Scan for the cell matching the given text and deliver its (x, y) coordinate at center. 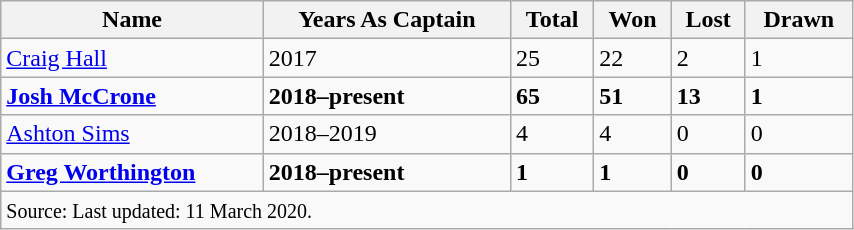
Years As Captain (386, 20)
22 (632, 58)
Lost (708, 20)
Total (552, 20)
2 (708, 58)
2018–2019 (386, 134)
13 (708, 96)
51 (632, 96)
Name (132, 20)
65 (552, 96)
Craig Hall (132, 58)
Source: Last updated: 11 March 2020. (427, 210)
Josh McCrone (132, 96)
Won (632, 20)
Ashton Sims (132, 134)
2017 (386, 58)
25 (552, 58)
Greg Worthington (132, 172)
Drawn (798, 20)
